Locate the cell with the specified text and output its [x, y] center coordinate. 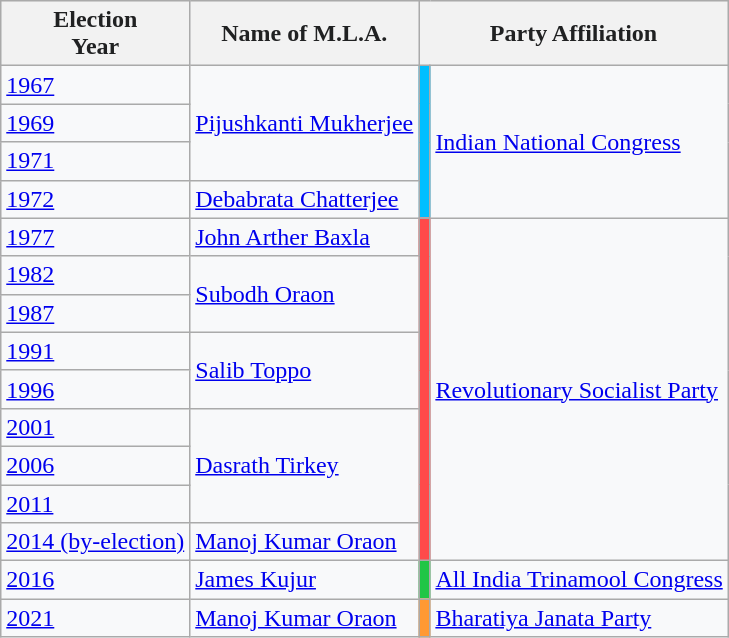
1996 [96, 389]
Debabrata Chatterjee [304, 199]
Party Affiliation [574, 34]
1972 [96, 199]
1971 [96, 161]
John Arther Baxla [304, 237]
Salib Toppo [304, 370]
Name of M.L.A. [304, 34]
Pijushkanti Mukherjee [304, 123]
ElectionYear [96, 34]
James Kujur [304, 580]
All India Trinamool Congress [579, 580]
2011 [96, 503]
2006 [96, 465]
Subodh Oraon [304, 294]
2021 [96, 618]
Bharatiya Janata Party [579, 618]
Indian National Congress [579, 142]
2014 (by-election) [96, 542]
1982 [96, 275]
1977 [96, 237]
2016 [96, 580]
Revolutionary Socialist Party [579, 390]
Dasrath Tirkey [304, 465]
1969 [96, 123]
1991 [96, 351]
1987 [96, 313]
1967 [96, 85]
2001 [96, 427]
